From the cell containing the given text, extract its center point as (X, Y) coordinate. 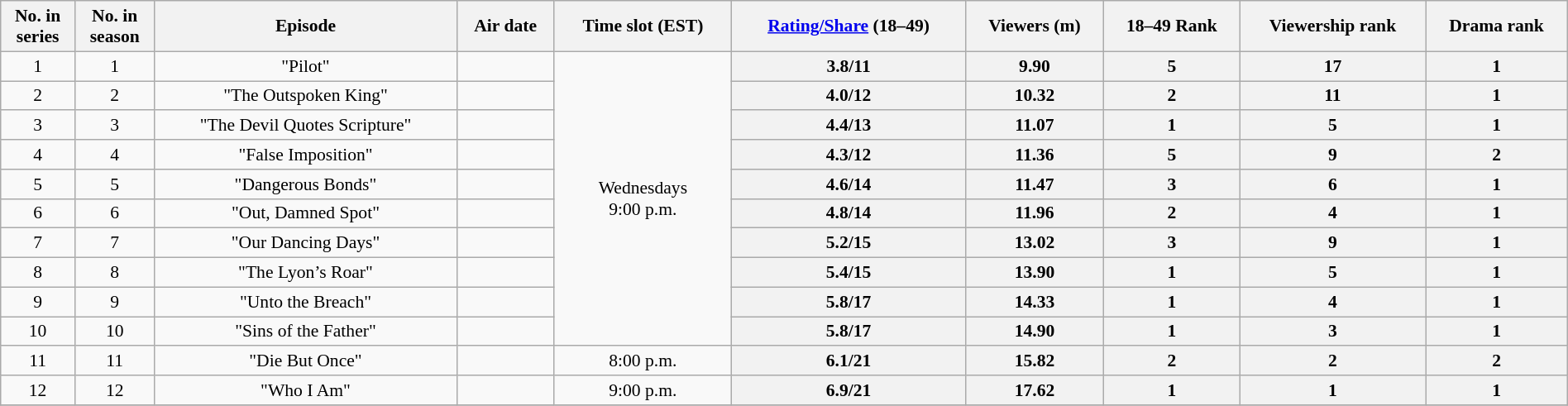
Air date (505, 26)
4.3/12 (849, 155)
11.96 (1035, 213)
5.4/15 (849, 273)
"Pilot" (306, 66)
Wednesdays9:00 p.m. (643, 198)
No. inseries (38, 26)
10.32 (1035, 96)
14.90 (1035, 332)
17.62 (1035, 390)
9.90 (1035, 66)
Episode (306, 26)
6.1/21 (849, 361)
"Die But Once" (306, 361)
17 (1333, 66)
11.07 (1035, 126)
8:00 p.m. (643, 361)
11.47 (1035, 184)
13.02 (1035, 243)
Viewers (m) (1035, 26)
"The Outspoken King" (306, 96)
5.2/15 (849, 243)
4.0/12 (849, 96)
6.9/21 (849, 390)
4.8/14 (849, 213)
9:00 p.m. (643, 390)
"Dangerous Bonds" (306, 184)
"Out, Damned Spot" (306, 213)
11.36 (1035, 155)
No. inseason (115, 26)
Rating/Share (18–49) (849, 26)
"False Imposition" (306, 155)
"Unto the Breach" (306, 302)
Time slot (EST) (643, 26)
Viewership rank (1333, 26)
"Our Dancing Days" (306, 243)
18–49 Rank (1171, 26)
3.8/11 (849, 66)
4.4/13 (849, 126)
14.33 (1035, 302)
"Sins of the Father" (306, 332)
13.90 (1035, 273)
Drama rank (1497, 26)
"The Lyon’s Roar" (306, 273)
4.6/14 (849, 184)
"Who I Am" (306, 390)
15.82 (1035, 361)
"The Devil Quotes Scripture" (306, 126)
